For the text-containing cell, return its midpoint in [X, Y] coordinate format. 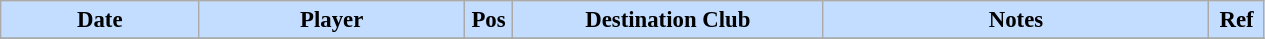
Ref [1237, 20]
Player [332, 20]
Notes [1016, 20]
Destination Club [668, 20]
Pos [488, 20]
Date [100, 20]
